Return [x, y] of the center of cell containing provided text 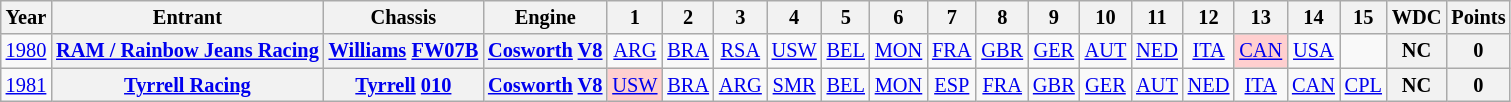
9 [1054, 17]
WDC [1417, 17]
5 [846, 17]
RSA [740, 51]
14 [1314, 17]
1980 [26, 51]
1 [634, 17]
11 [1157, 17]
Williams FW07B [404, 51]
ESP [952, 85]
Points [1478, 17]
Tyrrell Racing [187, 85]
3 [740, 17]
USA [1314, 51]
2 [688, 17]
Tyrrell 010 [404, 85]
10 [1106, 17]
4 [794, 17]
RAM / Rainbow Jeans Racing [187, 51]
1981 [26, 85]
Engine [545, 17]
7 [952, 17]
6 [898, 17]
Year [26, 17]
Entrant [187, 17]
SMR [794, 85]
12 [1209, 17]
15 [1364, 17]
Chassis [404, 17]
13 [1260, 17]
CPL [1364, 85]
8 [1002, 17]
